Provide the (X, Y) coordinate of the cell's center where the given text is located.  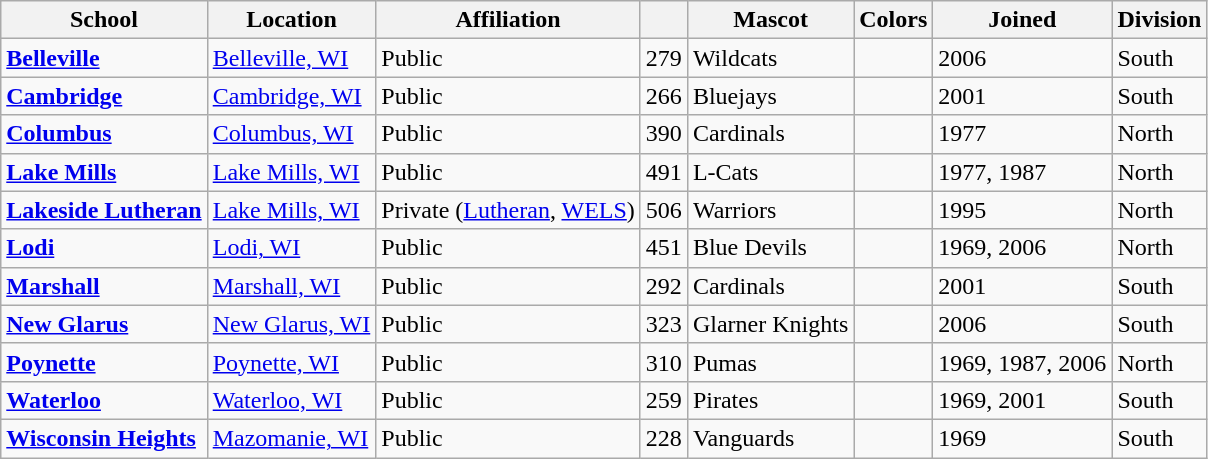
Lodi, WI (292, 248)
Belleville, WI (292, 58)
Mazomanie, WI (292, 438)
1969 (1022, 438)
Pirates (770, 400)
506 (664, 210)
Cambridge, WI (292, 96)
Belleville (104, 58)
School (104, 20)
Warriors (770, 210)
Lodi (104, 248)
Lakeside Lutheran (104, 210)
Private (Lutheran, WELS) (508, 210)
Lake Mills (104, 172)
1969, 2006 (1022, 248)
Marshall, WI (292, 286)
1969, 1987, 2006 (1022, 362)
Joined (1022, 20)
Affiliation (508, 20)
Pumas (770, 362)
310 (664, 362)
259 (664, 400)
323 (664, 324)
Cambridge (104, 96)
1977 (1022, 134)
Marshall (104, 286)
Poynette, WI (292, 362)
New Glarus, WI (292, 324)
Columbus, WI (292, 134)
292 (664, 286)
279 (664, 58)
Vanguards (770, 438)
Blue Devils (770, 248)
New Glarus (104, 324)
Glarner Knights (770, 324)
1969, 2001 (1022, 400)
L-Cats (770, 172)
Division (1160, 20)
266 (664, 96)
Colors (894, 20)
228 (664, 438)
451 (664, 248)
Location (292, 20)
1995 (1022, 210)
491 (664, 172)
Poynette (104, 362)
1977, 1987 (1022, 172)
Waterloo (104, 400)
Columbus (104, 134)
Bluejays (770, 96)
Mascot (770, 20)
Wildcats (770, 58)
Waterloo, WI (292, 400)
Wisconsin Heights (104, 438)
390 (664, 134)
